Provide the (X, Y) coordinate of the cell's center where the given text is located.  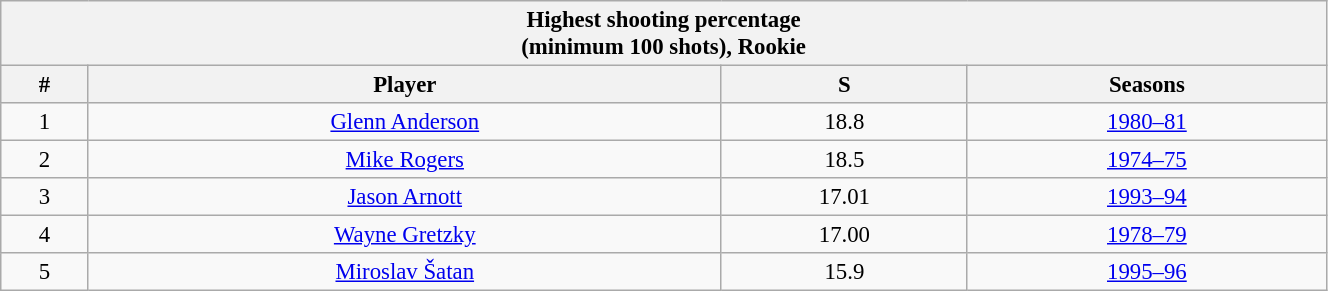
Wayne Gretzky (404, 235)
1978–79 (1146, 235)
1980–81 (1146, 122)
17.01 (844, 197)
Jason Arnott (404, 197)
18.8 (844, 122)
Mike Rogers (404, 160)
1993–94 (1146, 197)
2 (44, 160)
17.00 (844, 235)
1 (44, 122)
1974–75 (1146, 160)
# (44, 85)
3 (44, 197)
Player (404, 85)
Glenn Anderson (404, 122)
Highest shooting percentage(minimum 100 shots), Rookie (664, 34)
S (844, 85)
4 (44, 235)
Seasons (1146, 85)
18.5 (844, 160)
